For the text-containing cell, return its midpoint in (x, y) coordinate format. 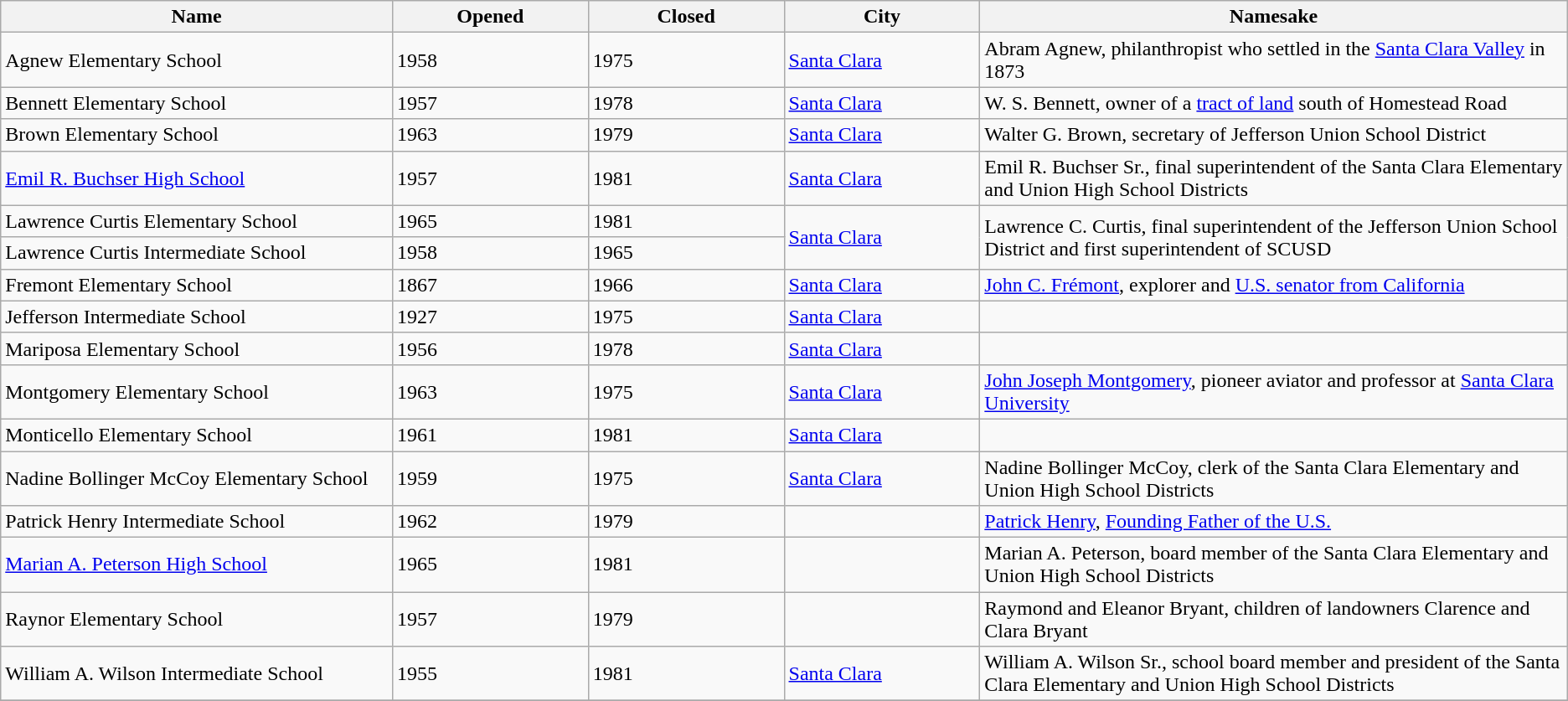
Montgomery Elementary School (197, 392)
Bennett Elementary School (197, 103)
Lawrence C. Curtis, final superintendent of the Jefferson Union School District and first superintendent of SCUSD (1273, 237)
W. S. Bennett, owner of a tract of land south of Homestead Road (1273, 103)
Jefferson Intermediate School (197, 317)
Opened (490, 17)
Agnew Elementary School (197, 60)
Raynor Elementary School (197, 620)
1956 (490, 348)
1959 (490, 477)
1961 (490, 435)
Marian A. Peterson High School (197, 564)
John Joseph Montgomery, pioneer aviator and professor at Santa Clara University (1273, 392)
1927 (490, 317)
Marian A. Peterson, board member of the Santa Clara Elementary and Union High School Districts (1273, 564)
Brown Elementary School (197, 135)
Raymond and Eleanor Bryant, children of landowners Clarence and Clara Bryant (1273, 620)
William A. Wilson Intermediate School (197, 673)
1867 (490, 285)
Name (197, 17)
Emil R. Buchser High School (197, 178)
Mariposa Elementary School (197, 348)
City (882, 17)
Namesake (1273, 17)
1966 (686, 285)
Nadine Bollinger McCoy, clerk of the Santa Clara Elementary and Union High School Districts (1273, 477)
Lawrence Curtis Elementary School (197, 221)
Closed (686, 17)
Monticello Elementary School (197, 435)
Emil R. Buchser Sr., final superintendent of the Santa Clara Elementary and Union High School Districts (1273, 178)
William A. Wilson Sr., school board member and president of the Santa Clara Elementary and Union High School Districts (1273, 673)
Patrick Henry, Founding Father of the U.S. (1273, 522)
Lawrence Curtis Intermediate School (197, 253)
Abram Agnew, philanthropist who settled in the Santa Clara Valley in 1873 (1273, 60)
Walter G. Brown, secretary of Jefferson Union School District (1273, 135)
Fremont Elementary School (197, 285)
Patrick Henry Intermediate School (197, 522)
1955 (490, 673)
Nadine Bollinger McCoy Elementary School (197, 477)
1962 (490, 522)
John C. Frémont, explorer and U.S. senator from California (1273, 285)
